Identify which cell holds the provided text, then report its [X, Y] central coordinate. 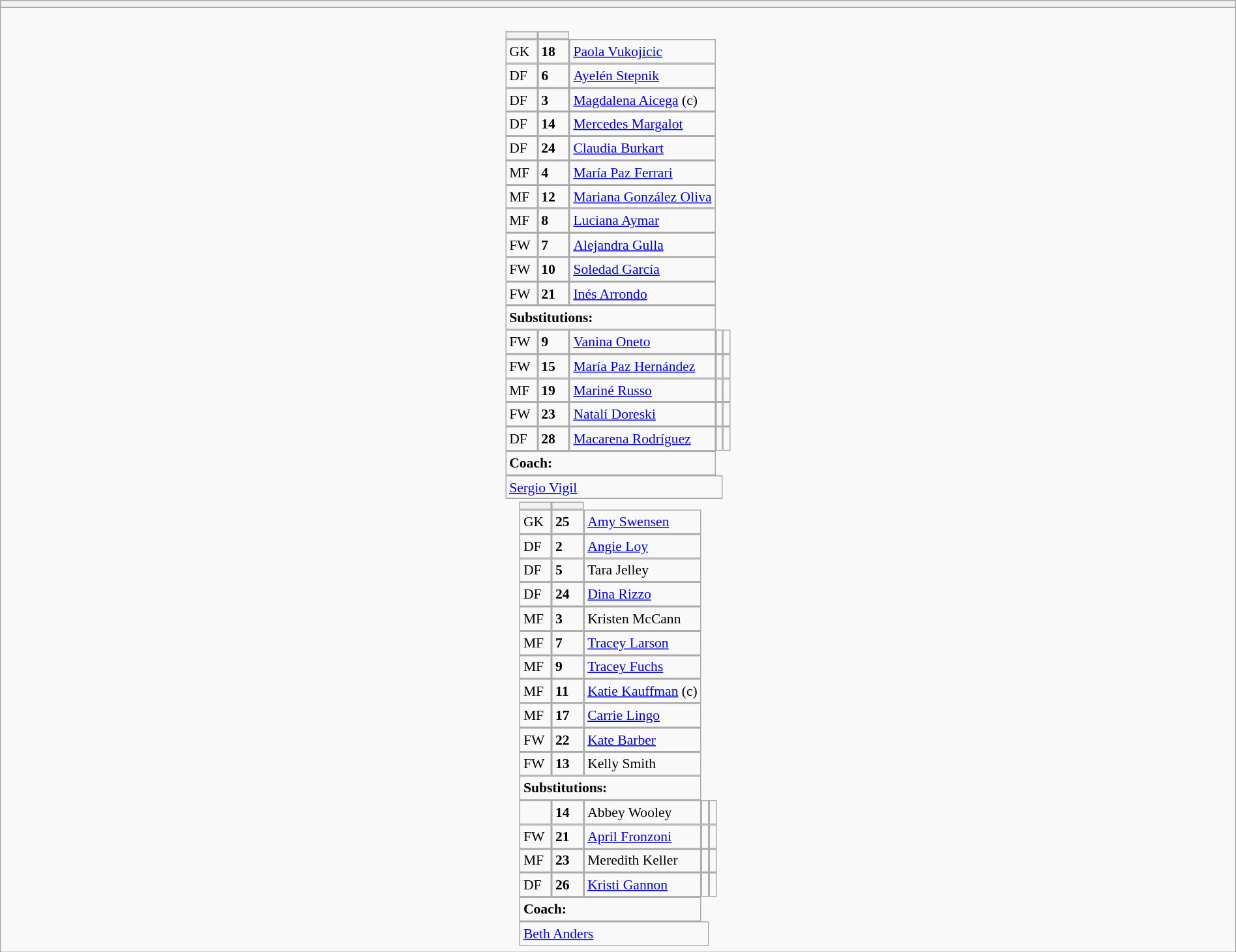
28 [553, 438]
25 [567, 522]
Luciana Aymar [643, 220]
María Paz Hernández [643, 366]
17 [567, 716]
11 [567, 691]
Amy Swensen [642, 522]
Paola Vukojicic [643, 51]
Claudia Burkart [643, 149]
Macarena Rodríguez [643, 438]
Kate Barber [642, 739]
4 [553, 172]
Meredith Keller [642, 861]
Kristi Gannon [642, 884]
Sergio Vigil [614, 488]
Angie Loy [642, 546]
Dina Rizzo [642, 595]
April Fronzoni [642, 836]
5 [567, 570]
22 [567, 739]
Beth Anders [614, 934]
Mercedes Margalot [643, 124]
18 [553, 51]
Carrie Lingo [642, 716]
Tracey Larson [642, 643]
Ayelén Stepnik [643, 76]
Vanina Oneto [643, 342]
19 [553, 390]
12 [553, 197]
Soledad García [643, 269]
2 [567, 546]
Kristen McCann [642, 618]
Abbey Wooley [642, 812]
6 [553, 76]
13 [567, 764]
Katie Kauffman (c) [642, 691]
10 [553, 269]
Tracey Fuchs [642, 666]
Mariné Russo [643, 390]
26 [567, 884]
Tara Jelley [642, 570]
Natalí Doreski [643, 415]
8 [553, 220]
Kelly Smith [642, 764]
Inés Arrondo [643, 293]
María Paz Ferrari [643, 172]
Mariana González Oliva [643, 197]
Magdalena Aicega (c) [643, 100]
Alejandra Gulla [643, 245]
15 [553, 366]
